Capture the cell that displays the provided text and extract its (X, Y) central coordinate. 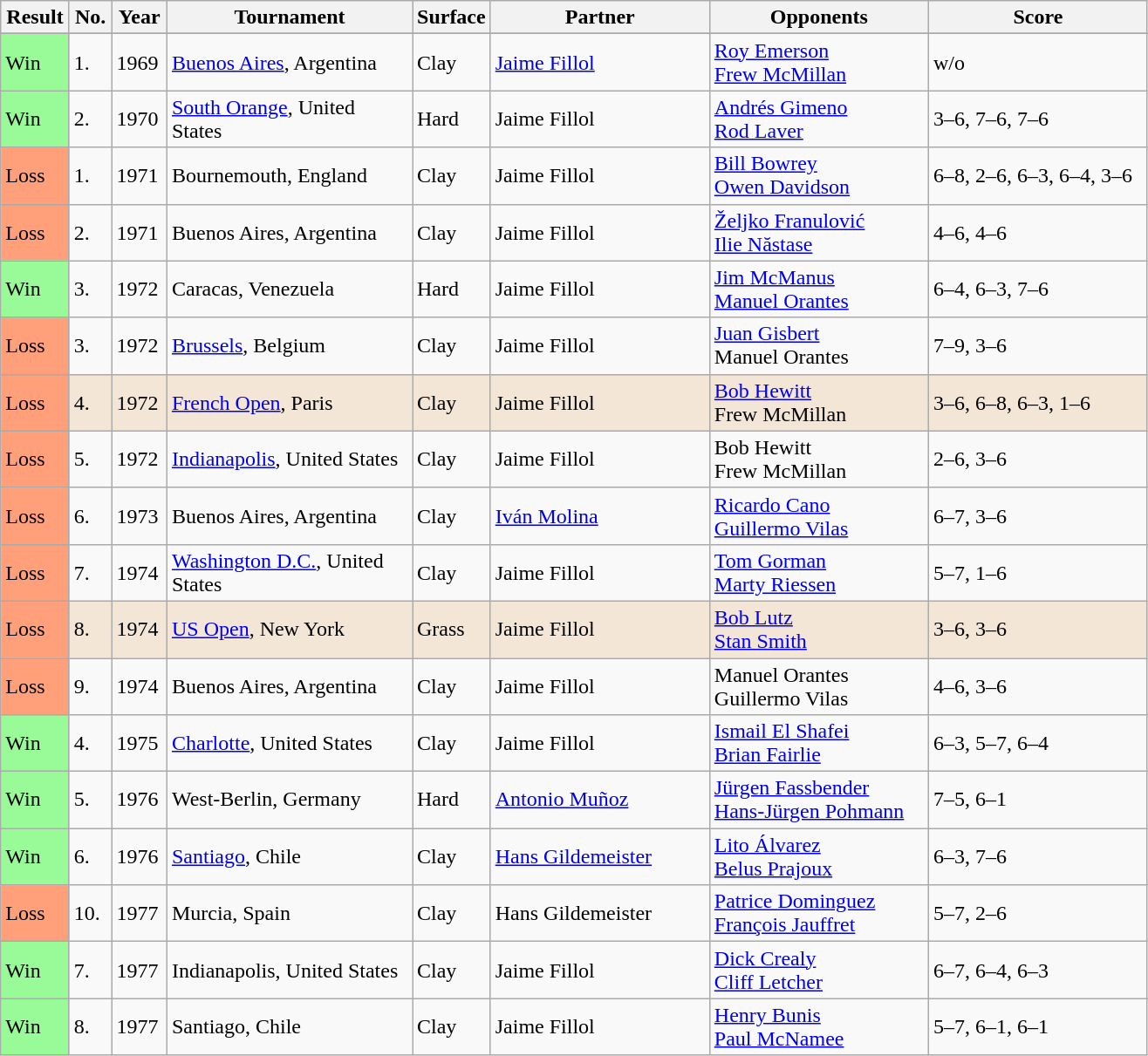
3–6, 6–8, 6–3, 1–6 (1038, 403)
Result (35, 17)
5–7, 1–6 (1038, 572)
3–6, 7–6, 7–6 (1038, 119)
2–6, 3–6 (1038, 459)
US Open, New York (290, 630)
Surface (451, 17)
Ricardo Cano Guillermo Vilas (818, 516)
Bob Lutz Stan Smith (818, 630)
Partner (600, 17)
Charlotte, United States (290, 743)
Roy Emerson Frew McMillan (818, 63)
Jim McManus Manuel Orantes (818, 290)
Caracas, Venezuela (290, 290)
Year (140, 17)
1975 (140, 743)
6–8, 2–6, 6–3, 6–4, 3–6 (1038, 176)
Jürgen Fassbender Hans-Jürgen Pohmann (818, 801)
Bill Bowrey Owen Davidson (818, 176)
w/o (1038, 63)
1969 (140, 63)
1970 (140, 119)
1973 (140, 516)
6–3, 5–7, 6–4 (1038, 743)
5–7, 2–6 (1038, 914)
Ismail El Shafei Brian Fairlie (818, 743)
French Open, Paris (290, 403)
South Orange, United States (290, 119)
6–4, 6–3, 7–6 (1038, 290)
Henry Bunis Paul McNamee (818, 1027)
No. (91, 17)
5–7, 6–1, 6–1 (1038, 1027)
Opponents (818, 17)
6–7, 3–6 (1038, 516)
10. (91, 914)
6–3, 7–6 (1038, 856)
Dick Crealy Cliff Letcher (818, 970)
4–6, 4–6 (1038, 232)
Bournemouth, England (290, 176)
Željko Franulović Ilie Năstase (818, 232)
Tournament (290, 17)
Score (1038, 17)
Iván Molina (600, 516)
Manuel Orantes Guillermo Vilas (818, 685)
9. (91, 685)
Grass (451, 630)
Washington D.C., United States (290, 572)
Juan Gisbert Manuel Orantes (818, 345)
Lito Álvarez Belus Prajoux (818, 856)
Brussels, Belgium (290, 345)
Tom Gorman Marty Riessen (818, 572)
3–6, 3–6 (1038, 630)
6–7, 6–4, 6–3 (1038, 970)
Patrice Dominguez François Jauffret (818, 914)
4–6, 3–6 (1038, 685)
Antonio Muñoz (600, 801)
7–9, 3–6 (1038, 345)
Murcia, Spain (290, 914)
Andrés Gimeno Rod Laver (818, 119)
West-Berlin, Germany (290, 801)
7–5, 6–1 (1038, 801)
